Locate the cell with the specified text and output its (x, y) center coordinate. 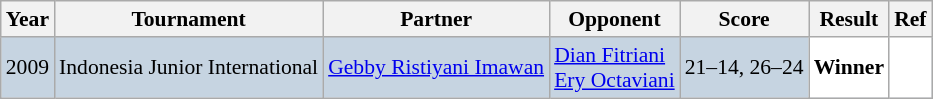
Gebby Ristiyani Imawan (436, 68)
Tournament (188, 19)
Partner (436, 19)
Year (28, 19)
21–14, 26–24 (744, 68)
Score (744, 19)
Winner (850, 68)
Opponent (614, 19)
2009 (28, 68)
Ref (910, 19)
Dian Fitriani Ery Octaviani (614, 68)
Result (850, 19)
Indonesia Junior International (188, 68)
